For the text-containing cell, return its midpoint in [X, Y] coordinate format. 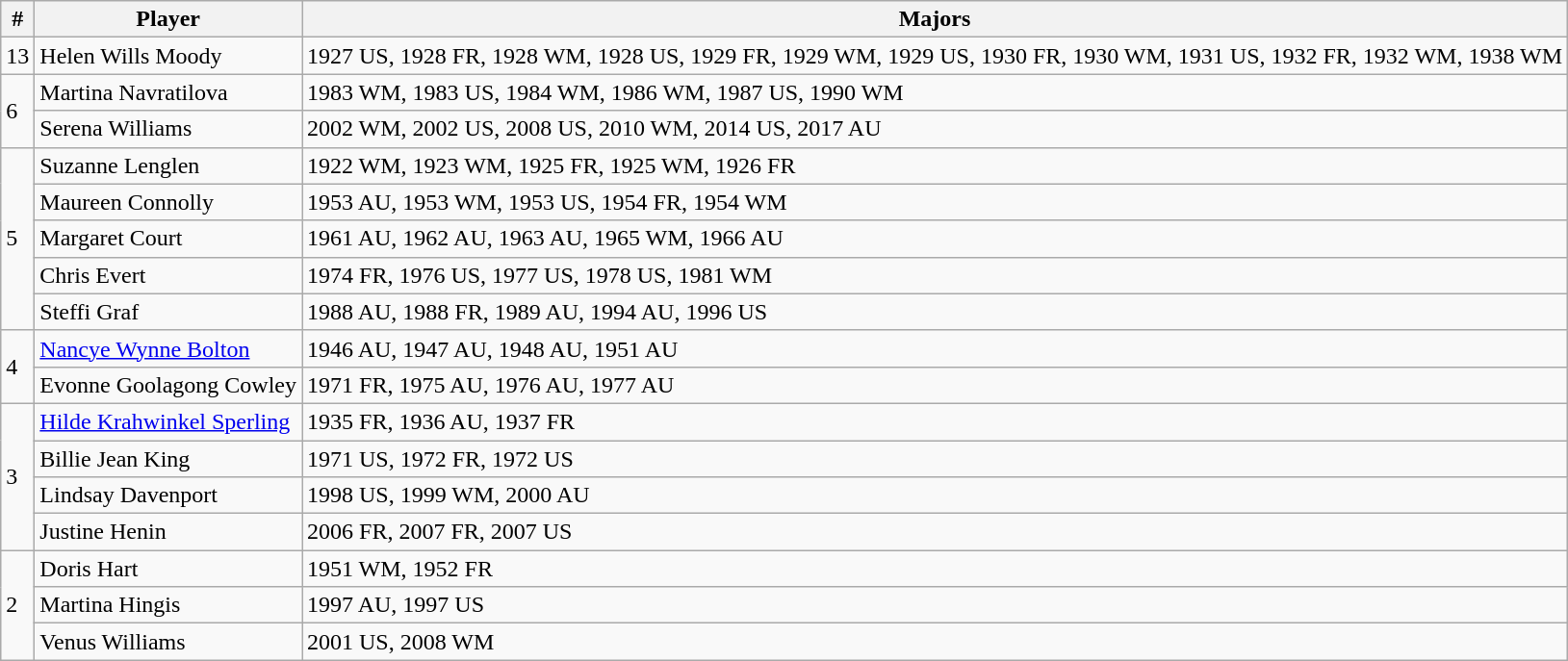
Billie Jean King [168, 459]
1998 US, 1999 WM, 2000 AU [936, 496]
1983 WM, 1983 US, 1984 WM, 1986 WM, 1987 US, 1990 WM [936, 92]
2 [17, 605]
Justine Henin [168, 532]
Martina Navratilova [168, 92]
13 [17, 56]
2002 WM, 2002 US, 2008 US, 2010 WM, 2014 US, 2017 AU [936, 129]
Majors [936, 19]
1971 US, 1972 FR, 1972 US [936, 459]
Chris Evert [168, 275]
Maureen Connolly [168, 202]
1961 AU, 1962 AU, 1963 AU, 1965 WM, 1966 AU [936, 239]
Suzanne Lenglen [168, 165]
Martina Hingis [168, 605]
6 [17, 111]
Serena Williams [168, 129]
3 [17, 476]
Nancye Wynne Bolton [168, 348]
1988 AU, 1988 FR, 1989 AU, 1994 AU, 1996 US [936, 312]
1974 FR, 1976 US, 1977 US, 1978 US, 1981 WM [936, 275]
5 [17, 239]
Evonne Goolagong Cowley [168, 385]
1927 US, 1928 FR, 1928 WM, 1928 US, 1929 FR, 1929 WM, 1929 US, 1930 FR, 1930 WM, 1931 US, 1932 FR, 1932 WM, 1938 WM [936, 56]
4 [17, 367]
1953 AU, 1953 WM, 1953 US, 1954 FR, 1954 WM [936, 202]
1922 WM, 1923 WM, 1925 FR, 1925 WM, 1926 FR [936, 165]
Doris Hart [168, 569]
1951 WM, 1952 FR [936, 569]
Lindsay Davenport [168, 496]
1935 FR, 1936 AU, 1937 FR [936, 421]
1971 FR, 1975 AU, 1976 AU, 1977 AU [936, 385]
Steffi Graf [168, 312]
# [17, 19]
Venus Williams [168, 642]
Margaret Court [168, 239]
2001 US, 2008 WM [936, 642]
Hilde Krahwinkel Sperling [168, 421]
1997 AU, 1997 US [936, 605]
2006 FR, 2007 FR, 2007 US [936, 532]
1946 AU, 1947 AU, 1948 AU, 1951 AU [936, 348]
Player [168, 19]
Helen Wills Moody [168, 56]
